Pinpoint the cell where the given text exists, returning its (X, Y) midpoint coordinate. 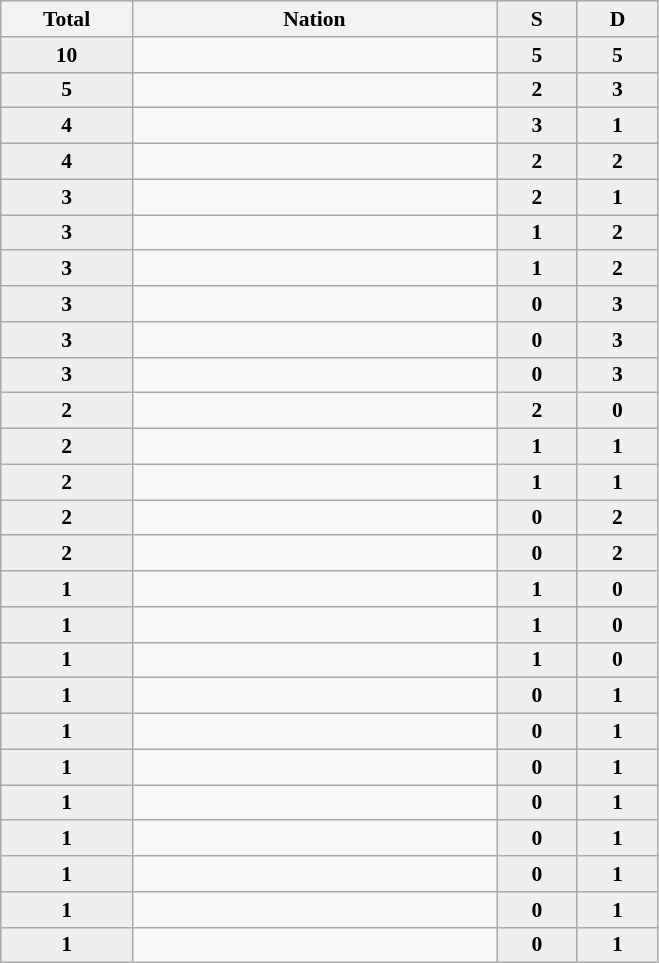
10 (67, 55)
Total (67, 19)
D (618, 19)
Nation (314, 19)
S (536, 19)
